Provide the [X, Y] coordinate of the cell's center where the given text is located.  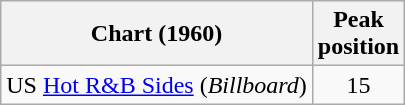
15 [358, 85]
Peakposition [358, 34]
Chart (1960) [157, 34]
US Hot R&B Sides (Billboard) [157, 85]
